Provide the [x, y] coordinate of the cell's center where the given text is located.  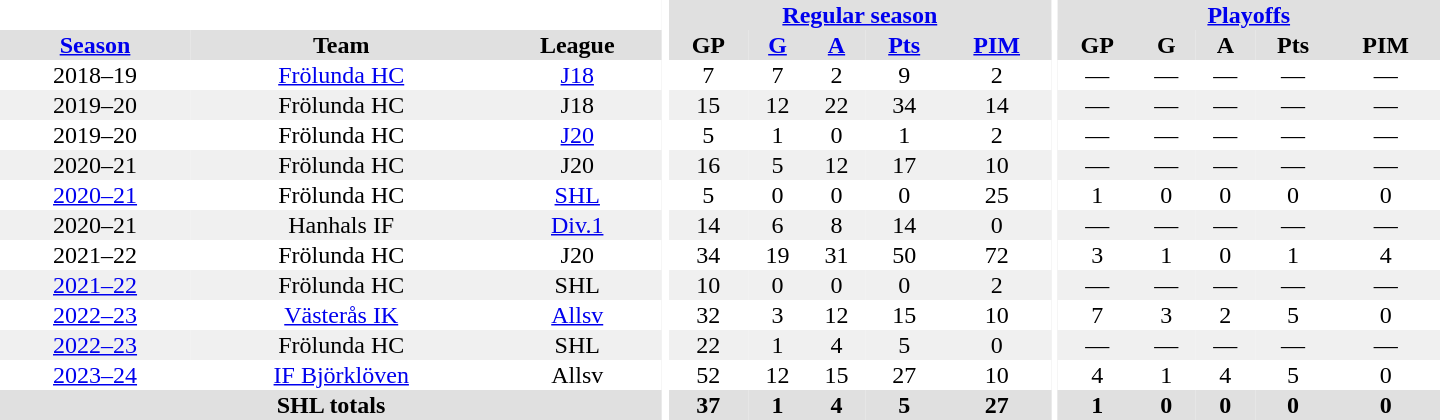
2018–19 [95, 75]
16 [708, 165]
Playoffs [1249, 15]
League [577, 45]
Västerås IK [341, 315]
31 [836, 255]
25 [996, 195]
SHL totals [331, 405]
IF Björklöven [341, 375]
6 [778, 225]
8 [836, 225]
32 [708, 315]
2023–24 [95, 375]
37 [708, 405]
72 [996, 255]
52 [708, 375]
Team [341, 45]
Div.1 [577, 225]
9 [904, 75]
Hanhals IF [341, 225]
Regular season [860, 15]
Season [95, 45]
19 [778, 255]
17 [904, 165]
50 [904, 255]
